Identify which cell holds the provided text, then report its [X, Y] central coordinate. 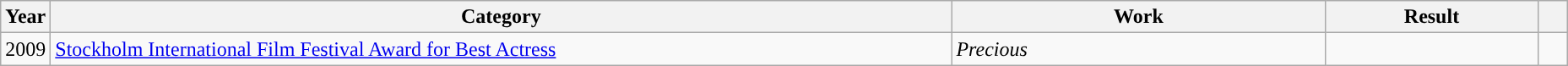
Precious [1138, 49]
2009 [25, 49]
Category [502, 17]
Year [25, 17]
Work [1138, 17]
Stockholm International Film Festival Award for Best Actress [502, 49]
Result [1432, 17]
